Locate the cell with the specified text and output its [X, Y] center coordinate. 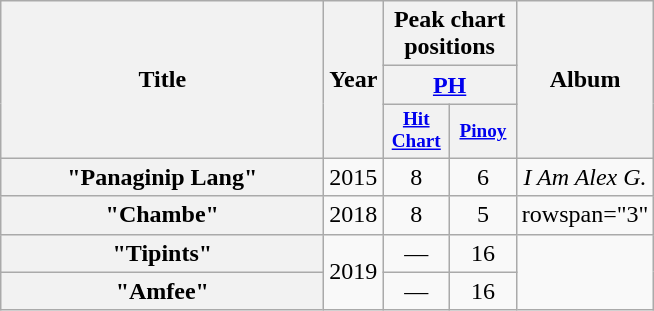
Hit Chart [416, 131]
"Chambe" [162, 215]
6 [484, 177]
Year [354, 80]
2019 [354, 272]
Album [585, 80]
rowspan="3" [585, 215]
I Am Alex G. [585, 177]
"Amfee" [162, 291]
PH [450, 85]
5 [484, 215]
Pinoy [484, 131]
Title [162, 80]
Peak chart positions [450, 34]
2018 [354, 215]
"Tipints" [162, 253]
"Panaginip Lang" [162, 177]
2015 [354, 177]
